Find where the given text appears and provide that cell's center as (X, Y) coordinate. 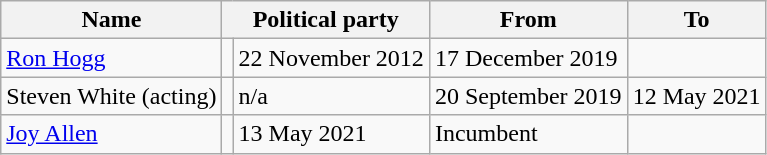
To (696, 20)
13 May 2021 (331, 134)
Incumbent (528, 134)
From (528, 20)
20 September 2019 (528, 96)
Joy Allen (112, 134)
22 November 2012 (331, 58)
n/a (331, 96)
17 December 2019 (528, 58)
12 May 2021 (696, 96)
Political party (326, 20)
Name (112, 20)
Ron Hogg (112, 58)
Steven White (acting) (112, 96)
